Output the [X, Y] coordinate of the center of the cell containing the given text.  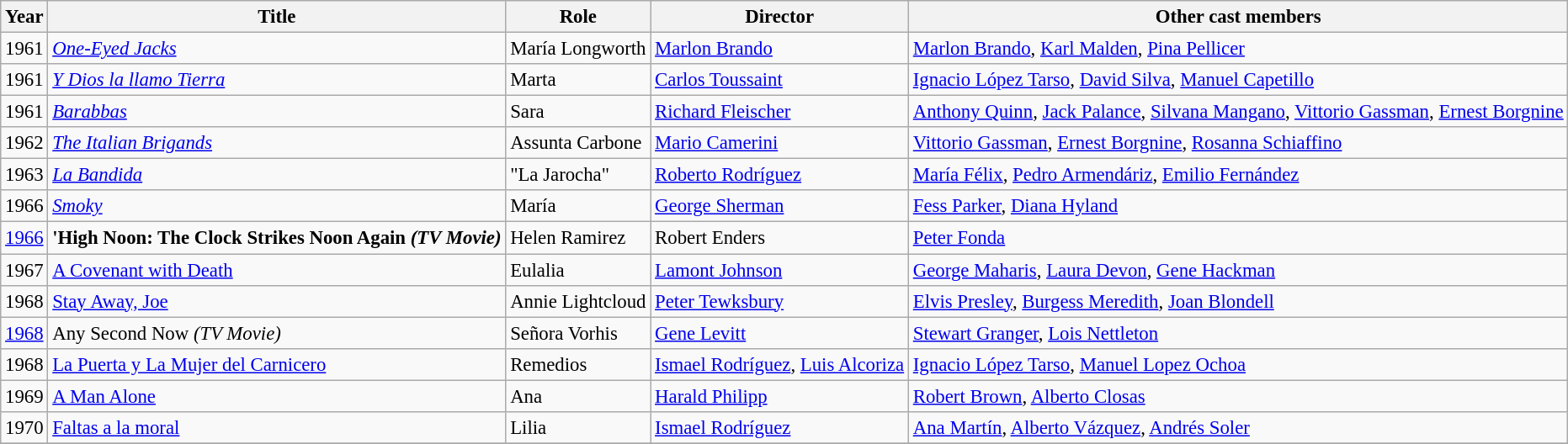
Ignacio López Tarso, Manuel Lopez Ochoa [1238, 364]
Señora Vorhis [578, 333]
Stay Away, Joe [277, 301]
A Man Alone [277, 396]
Marlon Brando [779, 49]
Remedios [578, 364]
Lamont Johnson [779, 270]
María Félix, Pedro Armendáriz, Emilio Fernández [1238, 175]
Stewart Granger, Lois Nettleton [1238, 333]
Anthony Quinn, Jack Palance, Silvana Mangano, Vittorio Gassman, Ernest Borgnine [1238, 112]
1969 [24, 396]
1970 [24, 428]
George Maharis, Laura Devon, Gene Hackman [1238, 270]
Richard Fleischer [779, 112]
Ana Martín, Alberto Vázquez, Andrés Soler [1238, 428]
A Covenant with Death [277, 270]
Robert Brown, Alberto Closas [1238, 396]
Title [277, 17]
Ismael Rodríguez [779, 428]
Helen Ramirez [578, 238]
Ignacio López Tarso, David Silva, Manuel Capetillo [1238, 80]
George Sherman [779, 206]
Lilia [578, 428]
Role [578, 17]
Smoky [277, 206]
Elvis Presley, Burgess Meredith, Joan Blondell [1238, 301]
'High Noon: The Clock Strikes Noon Again (TV Movie) [277, 238]
Year [24, 17]
Sara [578, 112]
La Puerta y La Mujer del Carnicero [277, 364]
Director [779, 17]
Marlon Brando, Karl Malden, Pina Pellicer [1238, 49]
Robert Enders [779, 238]
Roberto Rodríguez [779, 175]
Gene Levitt [779, 333]
Fess Parker, Diana Hyland [1238, 206]
Barabbas [277, 112]
Annie Lightcloud [578, 301]
Eulalia [578, 270]
Other cast members [1238, 17]
Harald Philipp [779, 396]
María Longworth [578, 49]
Y Dios la llamo Tierra [277, 80]
1967 [24, 270]
One-Eyed Jacks [277, 49]
The Italian Brigands [277, 143]
Mario Camerini [779, 143]
1963 [24, 175]
La Bandida [277, 175]
María [578, 206]
Peter Tewksbury [779, 301]
Carlos Toussaint [779, 80]
Ismael Rodríguez, Luis Alcoriza [779, 364]
Assunta Carbone [578, 143]
Any Second Now (TV Movie) [277, 333]
1962 [24, 143]
Peter Fonda [1238, 238]
Faltas a la moral [277, 428]
Marta [578, 80]
"La Jarocha" [578, 175]
Ana [578, 396]
Vittorio Gassman, Ernest Borgnine, Rosanna Schiaffino [1238, 143]
